Search for the cell housing the specified text and yield its [x, y] center coordinate. 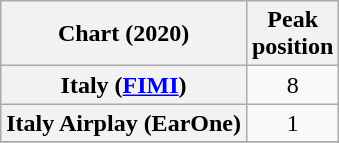
Peakposition [292, 34]
Chart (2020) [124, 34]
1 [292, 123]
8 [292, 85]
Italy Airplay (EarOne) [124, 123]
Italy (FIMI) [124, 85]
